Capture the cell that displays the provided text and extract its [x, y] central coordinate. 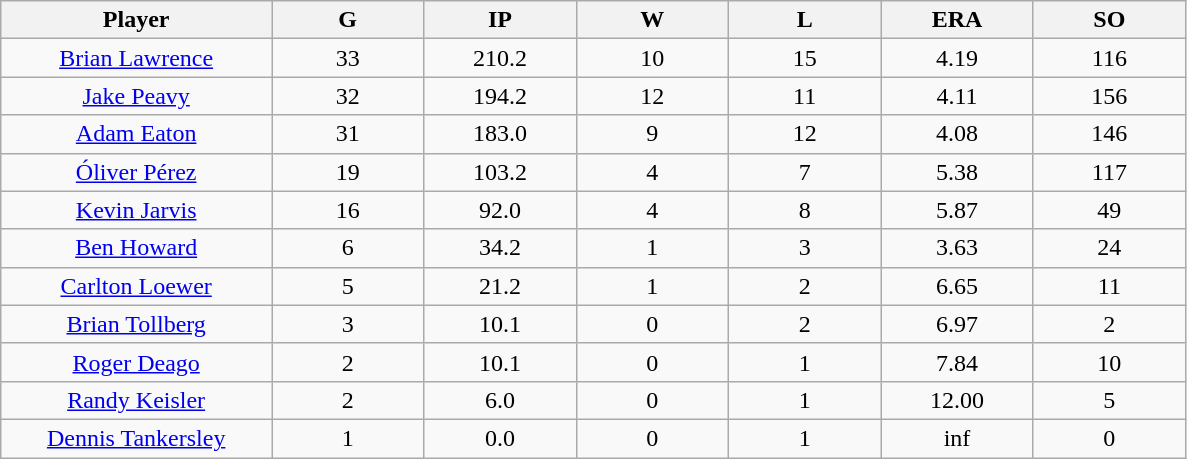
4.19 [957, 58]
Roger Deago [136, 362]
3.63 [957, 248]
6 [348, 248]
8 [805, 210]
Randy Keisler [136, 400]
4.11 [957, 96]
Óliver Pérez [136, 172]
Brian Lawrence [136, 58]
32 [348, 96]
19 [348, 172]
146 [1109, 134]
15 [805, 58]
103.2 [500, 172]
21.2 [500, 286]
116 [1109, 58]
210.2 [500, 58]
SO [1109, 20]
34.2 [500, 248]
31 [348, 134]
4.08 [957, 134]
6.0 [500, 400]
Kevin Jarvis [136, 210]
24 [1109, 248]
33 [348, 58]
Carlton Loewer [136, 286]
G [348, 20]
16 [348, 210]
5.87 [957, 210]
Adam Eaton [136, 134]
0.0 [500, 438]
9 [652, 134]
Player [136, 20]
W [652, 20]
6.97 [957, 324]
Brian Tollberg [136, 324]
IP [500, 20]
12.00 [957, 400]
inf [957, 438]
7.84 [957, 362]
5.38 [957, 172]
L [805, 20]
7 [805, 172]
Ben Howard [136, 248]
Dennis Tankersley [136, 438]
92.0 [500, 210]
6.65 [957, 286]
ERA [957, 20]
Jake Peavy [136, 96]
156 [1109, 96]
49 [1109, 210]
194.2 [500, 96]
117 [1109, 172]
183.0 [500, 134]
